Capture the cell that displays the provided text and extract its (x, y) central coordinate. 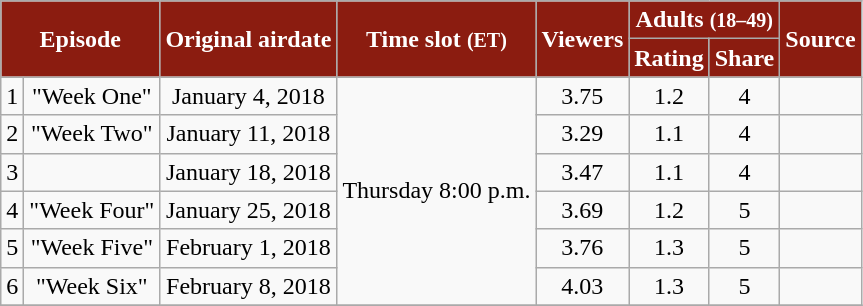
3.75 (582, 96)
1 (12, 96)
Original airdate (248, 39)
3.47 (582, 172)
February 1, 2018 (248, 248)
3.69 (582, 210)
3.76 (582, 248)
"Week One" (92, 96)
January 4, 2018 (248, 96)
Episode (80, 39)
3 (12, 172)
Rating (669, 58)
Time slot (ET) (436, 39)
Thursday 8:00 p.m. (436, 191)
January 11, 2018 (248, 134)
Source (820, 39)
"Week Four" (92, 210)
6 (12, 286)
"Week Two" (92, 134)
"Week Five" (92, 248)
Adults (18–49) (704, 20)
Viewers (582, 39)
January 18, 2018 (248, 172)
4.03 (582, 286)
3.29 (582, 134)
January 25, 2018 (248, 210)
2 (12, 134)
"Week Six" (92, 286)
Share (744, 58)
February 8, 2018 (248, 286)
